Find where the given text appears and provide that cell's center as (x, y) coordinate. 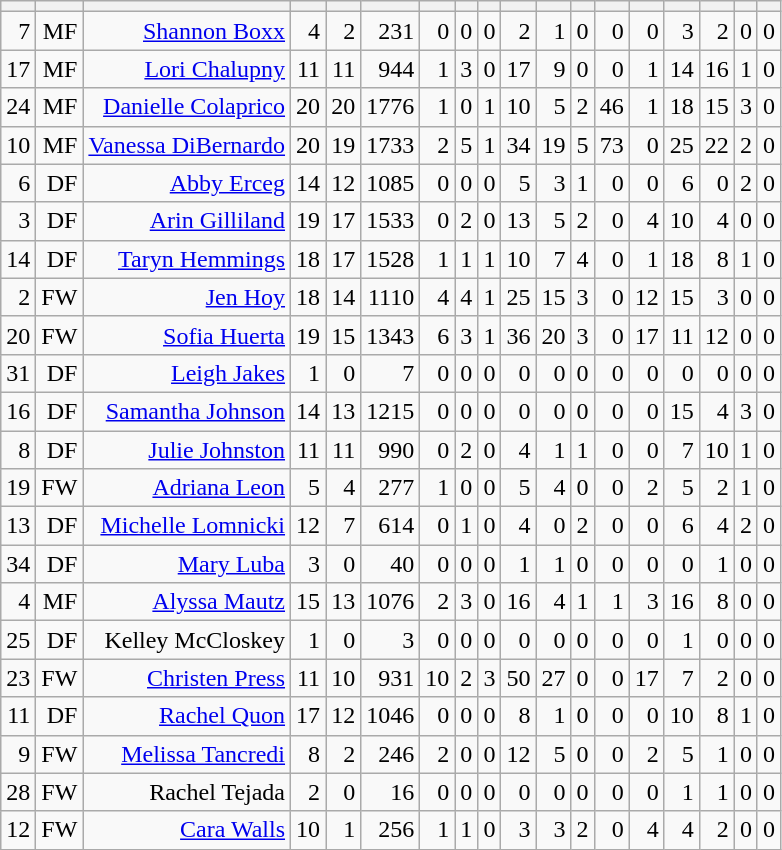
1343 (390, 335)
Shannon Boxx (187, 31)
28 (18, 792)
990 (390, 449)
931 (390, 678)
277 (390, 488)
Kelley McCloskey (187, 640)
1076 (390, 602)
27 (554, 678)
614 (390, 526)
Alyssa Mautz (187, 602)
Arin Gilliland (187, 221)
1110 (390, 297)
50 (518, 678)
256 (390, 830)
231 (390, 31)
Rachel Tejada (187, 792)
944 (390, 69)
Samantha Johnson (187, 411)
Sofia Huerta (187, 335)
Christen Press (187, 678)
46 (612, 107)
Abby Erceg (187, 183)
Taryn Hemmings (187, 259)
Jen Hoy (187, 297)
Mary Luba (187, 564)
24 (18, 107)
Michelle Lomnicki (187, 526)
1533 (390, 221)
23 (18, 678)
Adriana Leon (187, 488)
1776 (390, 107)
Melissa Tancredi (187, 754)
Vanessa DiBernardo (187, 145)
Julie Johnston (187, 449)
1215 (390, 411)
1085 (390, 183)
Danielle Colaprico (187, 107)
40 (390, 564)
1733 (390, 145)
36 (518, 335)
1046 (390, 716)
Rachel Quon (187, 716)
Lori Chalupny (187, 69)
246 (390, 754)
Leigh Jakes (187, 373)
31 (18, 373)
1528 (390, 259)
73 (612, 145)
22 (716, 145)
Cara Walls (187, 830)
